Capture the cell that displays the provided text and extract its [x, y] central coordinate. 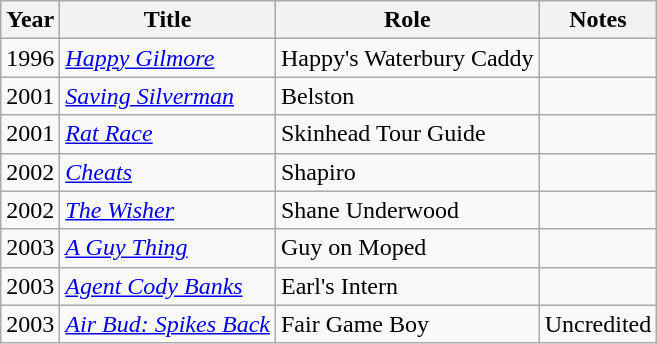
Saving Silverman [168, 96]
Skinhead Tour Guide [407, 134]
Happy's Waterbury Caddy [407, 58]
The Wisher [168, 210]
Rat Race [168, 134]
Air Bud: Spikes Back [168, 324]
Shane Underwood [407, 210]
Year [30, 20]
Uncredited [598, 324]
Agent Cody Banks [168, 286]
Role [407, 20]
Shapiro [407, 172]
A Guy Thing [168, 248]
Guy on Moped [407, 248]
Title [168, 20]
Happy Gilmore [168, 58]
Fair Game Boy [407, 324]
1996 [30, 58]
Cheats [168, 172]
Belston [407, 96]
Notes [598, 20]
Earl's Intern [407, 286]
